Find where the given text appears and provide that cell's center as (X, Y) coordinate. 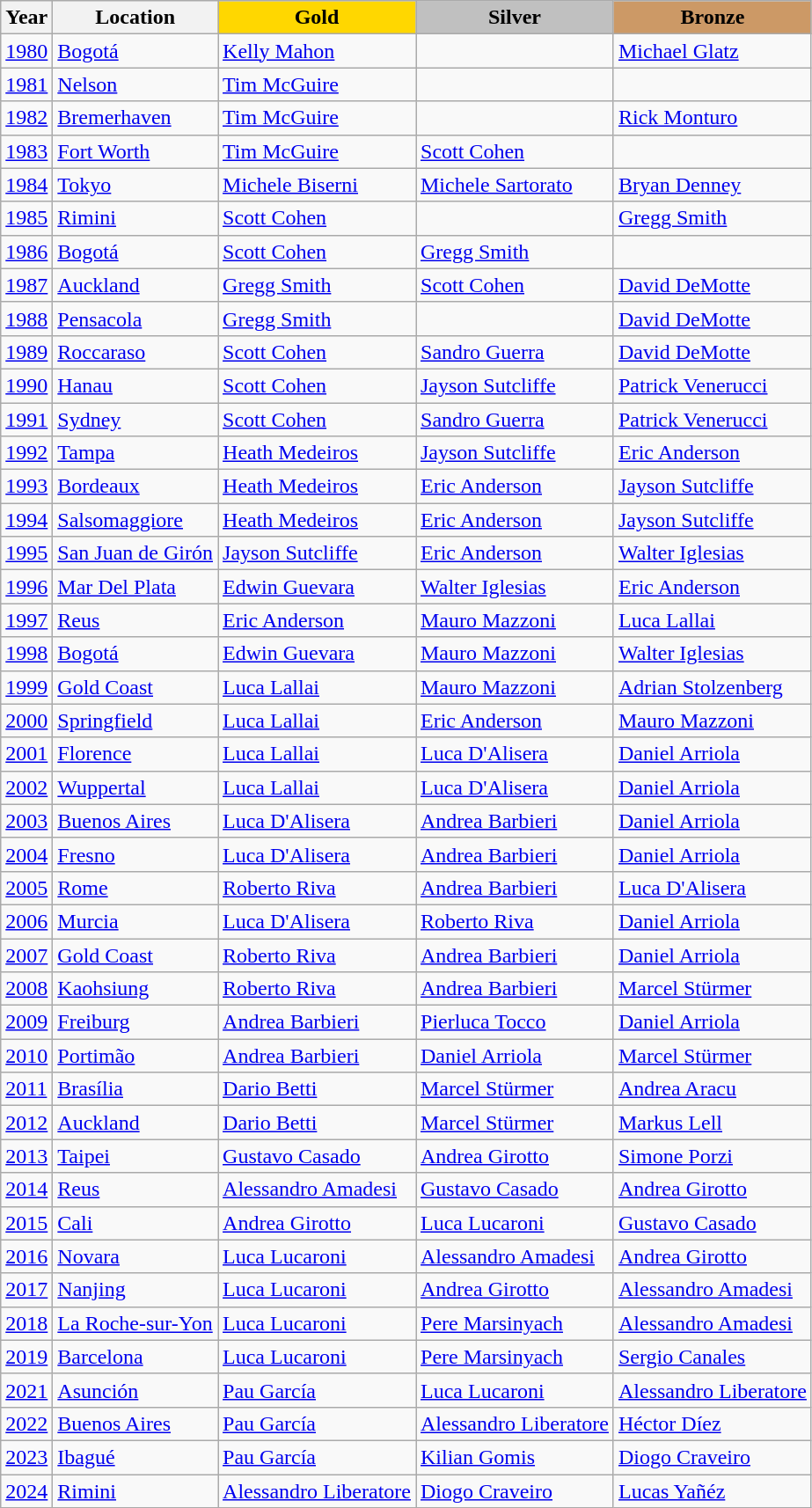
2016 (26, 1256)
1997 (26, 620)
1995 (26, 553)
La Roche-sur-Yon (135, 1323)
Michele Sartorato (514, 185)
2006 (26, 921)
Bryan Denney (713, 185)
Tampa (135, 453)
1994 (26, 520)
2024 (26, 1491)
Rome (135, 888)
2018 (26, 1323)
Markus Lell (713, 1123)
2012 (26, 1123)
Hanau (135, 385)
1981 (26, 84)
Novara (135, 1256)
Salsomaggiore (135, 520)
Pensacola (135, 318)
2000 (26, 721)
Nanjing (135, 1290)
Fort Worth (135, 151)
Wuppertal (135, 787)
Roccaraso (135, 352)
Bremerhaven (135, 118)
2007 (26, 955)
Ibagué (135, 1457)
2022 (26, 1424)
Bordeaux (135, 487)
2023 (26, 1457)
2017 (26, 1290)
1992 (26, 453)
1980 (26, 51)
1998 (26, 654)
1982 (26, 118)
1983 (26, 151)
Location (135, 18)
Springfield (135, 721)
2010 (26, 1056)
Sydney (135, 420)
2009 (26, 1022)
Taipei (135, 1156)
1996 (26, 587)
1985 (26, 218)
Portimão (135, 1056)
Gold (317, 18)
2001 (26, 754)
Pierluca Tocco (514, 1022)
Bronze (713, 18)
Kelly Mahon (317, 51)
1986 (26, 252)
1993 (26, 487)
Rick Monturo (713, 118)
Kilian Gomis (514, 1457)
1989 (26, 352)
Nelson (135, 84)
1988 (26, 318)
2011 (26, 1089)
2019 (26, 1357)
Cali (135, 1223)
Simone Porzi (713, 1156)
Andrea Aracu (713, 1089)
2014 (26, 1190)
Fresno (135, 854)
1990 (26, 385)
Murcia (135, 921)
Adrian Stolzenberg (713, 687)
Mar Del Plata (135, 587)
Michael Glatz (713, 51)
1987 (26, 285)
Asunción (135, 1390)
2002 (26, 787)
Héctor Díez (713, 1424)
San Juan de Girón (135, 553)
Lucas Yañéz (713, 1491)
1984 (26, 185)
Florence (135, 754)
Michele Biserni (317, 185)
2013 (26, 1156)
Year (26, 18)
Freiburg (135, 1022)
2004 (26, 854)
2003 (26, 821)
2015 (26, 1223)
Barcelona (135, 1357)
Tokyo (135, 185)
2005 (26, 888)
2021 (26, 1390)
Brasília (135, 1089)
Sergio Canales (713, 1357)
1999 (26, 687)
Kaohsiung (135, 989)
1991 (26, 420)
2008 (26, 989)
Silver (514, 18)
